Output the (x, y) coordinate of the center of the cell containing the given text.  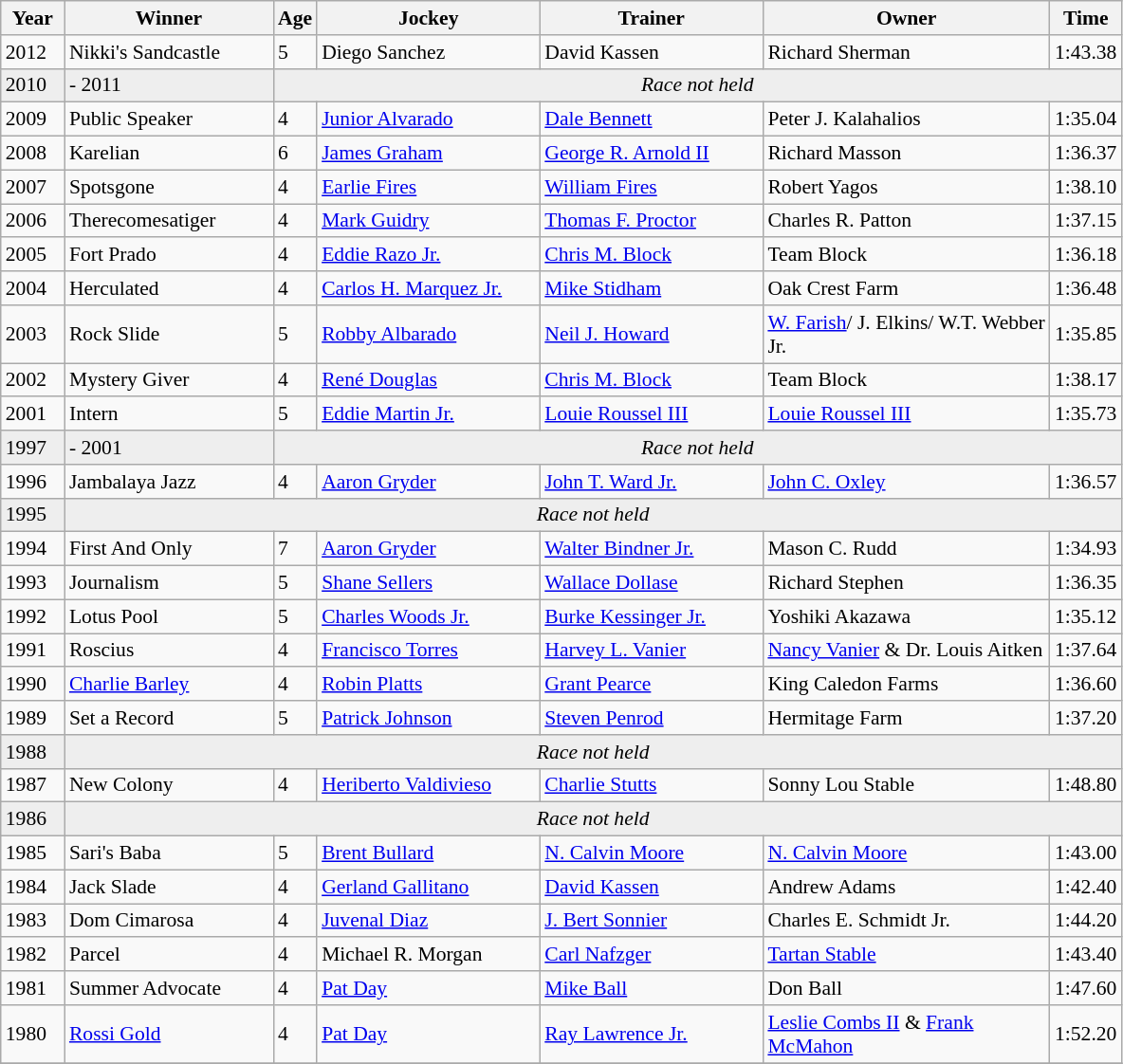
1:37.20 (1085, 718)
René Douglas (429, 380)
Mason C. Rudd (907, 549)
Sonny Lou Stable (907, 785)
Oak Crest Farm (907, 288)
1:38.10 (1085, 187)
1991 (32, 651)
1986 (32, 819)
Parcel (169, 955)
Jambalaya Jazz (169, 482)
Public Speaker (169, 119)
Eddie Martin Jr. (429, 414)
1:48.80 (1085, 785)
Ray Lawrence Jr. (651, 1034)
2001 (32, 414)
1992 (32, 616)
John C. Oxley (907, 482)
1:36.35 (1085, 583)
1:36.57 (1085, 482)
Grant Pearce (651, 685)
Wallace Dollase (651, 583)
Rossi Gold (169, 1034)
Harvey L. Vanier (651, 651)
Sari's Baba (169, 853)
Fort Prado (169, 255)
Juvenal Diaz (429, 921)
1:44.20 (1085, 921)
John T. Ward Jr. (651, 482)
1982 (32, 955)
2007 (32, 187)
William Fires (651, 187)
Mike Ball (651, 988)
1:36.60 (1085, 685)
Summer Advocate (169, 988)
Charles Woods Jr. (429, 616)
1995 (32, 515)
1981 (32, 988)
2009 (32, 119)
Year (32, 18)
Nikki's Sandcastle (169, 52)
James Graham (429, 154)
Mike Stidham (651, 288)
Richard Masson (907, 154)
1:43.00 (1085, 853)
1:37.15 (1085, 221)
- 2011 (169, 85)
1993 (32, 583)
Dom Cimarosa (169, 921)
Mystery Giver (169, 380)
1988 (32, 752)
Intern (169, 414)
1989 (32, 718)
Yoshiki Akazawa (907, 616)
1:35.04 (1085, 119)
1985 (32, 853)
2003 (32, 334)
Rock Slide (169, 334)
J. Bert Sonnier (651, 921)
Winner (169, 18)
Roscius (169, 651)
Richard Stephen (907, 583)
Jack Slade (169, 887)
Herculated (169, 288)
2012 (32, 52)
Tartan Stable (907, 955)
1:36.37 (1085, 154)
1:43.38 (1085, 52)
1996 (32, 482)
Set a Record (169, 718)
Patrick Johnson (429, 718)
1:42.40 (1085, 887)
Carlos H. Marquez Jr. (429, 288)
Earlie Fires (429, 187)
Thomas F. Proctor (651, 221)
Gerland Gallitano (429, 887)
6 (295, 154)
2005 (32, 255)
1990 (32, 685)
1987 (32, 785)
Diego Sanchez (429, 52)
1980 (32, 1034)
Robby Albarado (429, 334)
Andrew Adams (907, 887)
Neil J. Howard (651, 334)
2004 (32, 288)
1:47.60 (1085, 988)
Charlie Stutts (651, 785)
1997 (32, 448)
King Caledon Farms (907, 685)
Jockey (429, 18)
New Colony (169, 785)
1994 (32, 549)
Dale Bennett (651, 119)
Charles E. Schmidt Jr. (907, 921)
Mark Guidry (429, 221)
2010 (32, 85)
2006 (32, 221)
Junior Alvarado (429, 119)
Francisco Torres (429, 651)
Spotsgone (169, 187)
Therecomesatiger (169, 221)
1:36.18 (1085, 255)
- 2001 (169, 448)
Owner (907, 18)
Don Ball (907, 988)
Peter J. Kalahalios (907, 119)
Walter Bindner Jr. (651, 549)
1:43.40 (1085, 955)
Burke Kessinger Jr. (651, 616)
1:35.73 (1085, 414)
George R. Arnold II (651, 154)
Robert Yagos (907, 187)
Shane Sellers (429, 583)
1:34.93 (1085, 549)
Michael R. Morgan (429, 955)
Heriberto Valdivieso (429, 785)
1:38.17 (1085, 380)
Robin Platts (429, 685)
Time (1085, 18)
1:37.64 (1085, 651)
Lotus Pool (169, 616)
1:36.48 (1085, 288)
Leslie Combs II & Frank McMahon (907, 1034)
Brent Bullard (429, 853)
Richard Sherman (907, 52)
Charlie Barley (169, 685)
W. Farish/ J. Elkins/ W.T. Webber Jr. (907, 334)
1:52.20 (1085, 1034)
1984 (32, 887)
2008 (32, 154)
Carl Nafzger (651, 955)
1:35.85 (1085, 334)
1:35.12 (1085, 616)
Journalism (169, 583)
Karelian (169, 154)
Nancy Vanier & Dr. Louis Aitken (907, 651)
Eddie Razo Jr. (429, 255)
Trainer (651, 18)
1983 (32, 921)
First And Only (169, 549)
Hermitage Farm (907, 718)
7 (295, 549)
2002 (32, 380)
Steven Penrod (651, 718)
Charles R. Patton (907, 221)
Age (295, 18)
